Pinpoint the cell where the given text exists, returning its [x, y] midpoint coordinate. 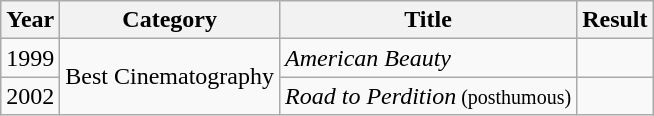
Result [615, 20]
Title [428, 20]
Year [30, 20]
American Beauty [428, 58]
1999 [30, 58]
2002 [30, 96]
Category [170, 20]
Road to Perdition (posthumous) [428, 96]
Best Cinematography [170, 77]
